Extract the [x, y] coordinate from the center of the cell holding the provided text.  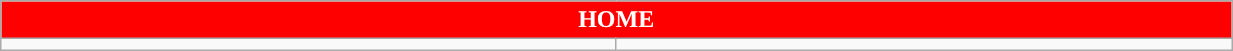
HOME [616, 20]
